Return (x, y) of the center of cell containing provided text 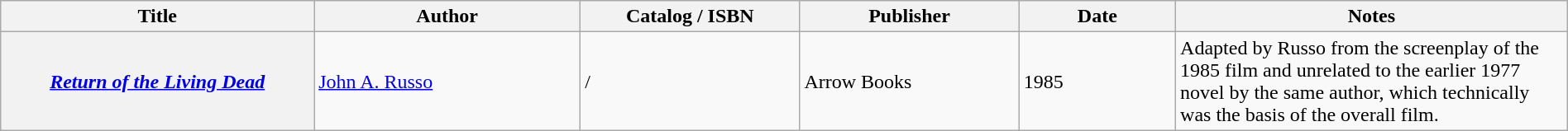
Publisher (910, 16)
John A. Russo (447, 81)
Return of the Living Dead (157, 81)
Catalog / ISBN (690, 16)
Date (1097, 16)
Author (447, 16)
Arrow Books (910, 81)
Notes (1372, 16)
Title (157, 16)
1985 (1097, 81)
/ (690, 81)
